Provide the (X, Y) coordinate of the cell's center where the given text is located.  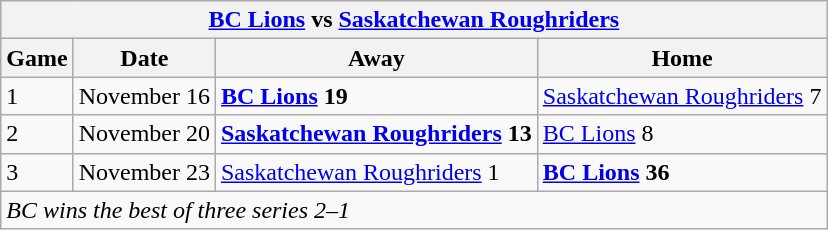
Date (144, 58)
BC wins the best of three series 2–1 (414, 210)
November 16 (144, 96)
Away (376, 58)
3 (37, 172)
Home (682, 58)
1 (37, 96)
BC Lions 8 (682, 134)
Saskatchewan Roughriders 13 (376, 134)
Saskatchewan Roughriders 7 (682, 96)
BC Lions vs Saskatchewan Roughriders (414, 20)
BC Lions 36 (682, 172)
Game (37, 58)
November 23 (144, 172)
BC Lions 19 (376, 96)
November 20 (144, 134)
Saskatchewan Roughriders 1 (376, 172)
2 (37, 134)
